Determine the [X, Y] coordinate at the center of the cell enclosing the given text.  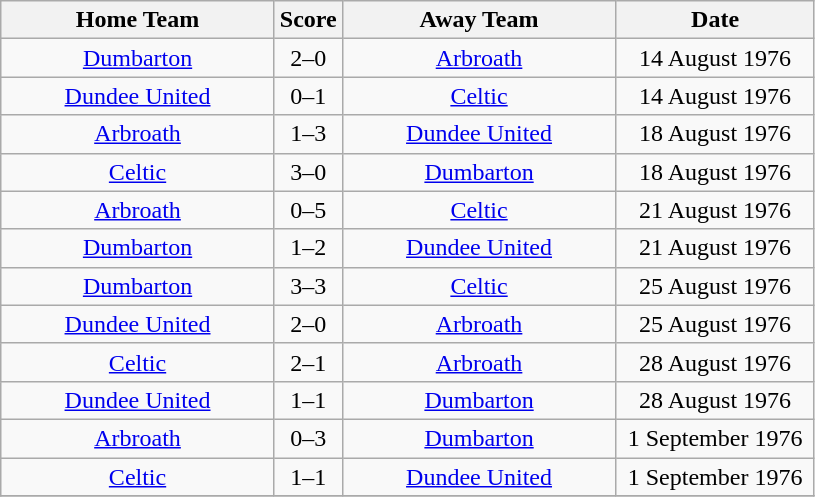
Date [716, 20]
1–2 [308, 248]
3–3 [308, 286]
Away Team [479, 20]
Home Team [138, 20]
0–1 [308, 96]
0–5 [308, 210]
Score [308, 20]
3–0 [308, 172]
1–3 [308, 134]
0–3 [308, 438]
2–1 [308, 362]
